Detect which cell encompasses the target text, then output its (x, y) center coordinate. 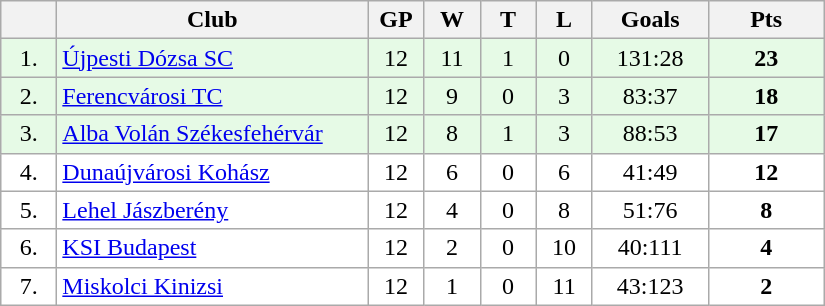
3. (29, 134)
6. (29, 248)
10 (564, 248)
GP (396, 20)
40:111 (650, 248)
17 (766, 134)
KSI Budapest (212, 248)
L (564, 20)
1. (29, 58)
9 (452, 96)
Club (212, 20)
Miskolci Kinizsi (212, 286)
Alba Volán Székesfehérvár (212, 134)
W (452, 20)
T (508, 20)
18 (766, 96)
Lehel Jászberény (212, 210)
2. (29, 96)
43:123 (650, 286)
Újpesti Dózsa SC (212, 58)
4. (29, 172)
Pts (766, 20)
5. (29, 210)
41:49 (650, 172)
131:28 (650, 58)
Goals (650, 20)
88:53 (650, 134)
83:37 (650, 96)
Ferencvárosi TC (212, 96)
7. (29, 286)
Dunaújvárosi Kohász (212, 172)
23 (766, 58)
51:76 (650, 210)
